Return the [x, y] coordinate for the center point of the cell that contains the specified text.  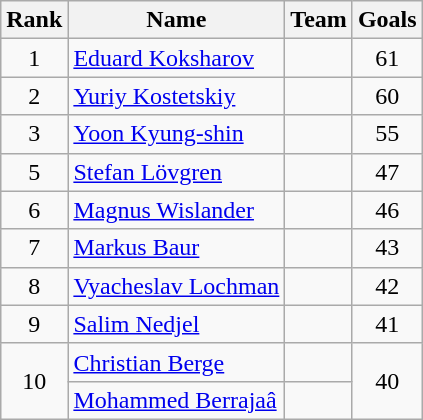
43 [387, 248]
Goals [387, 20]
3 [34, 134]
Markus Baur [176, 248]
6 [34, 210]
Vyacheslav Lochman [176, 286]
60 [387, 96]
Magnus Wislander [176, 210]
55 [387, 134]
46 [387, 210]
Team [319, 20]
Yoon Kyung-shin [176, 134]
9 [34, 324]
Salim Nedjel [176, 324]
41 [387, 324]
Rank [34, 20]
2 [34, 96]
8 [34, 286]
40 [387, 381]
Christian Berge [176, 362]
7 [34, 248]
Stefan Lövgren [176, 172]
47 [387, 172]
Mohammed Berrajaâ [176, 400]
Name [176, 20]
61 [387, 58]
10 [34, 381]
42 [387, 286]
Yuriy Kostetskiy [176, 96]
1 [34, 58]
5 [34, 172]
Eduard Koksharov [176, 58]
